Find where the given text appears and provide that cell's center as [x, y] coordinate. 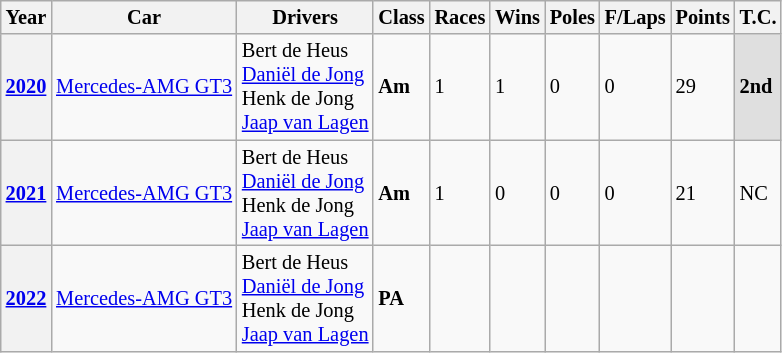
T.C. [758, 17]
F/Laps [636, 17]
Races [460, 17]
2022 [26, 298]
2021 [26, 193]
Class [401, 17]
NC [758, 193]
2nd [758, 87]
Points [703, 17]
21 [703, 193]
2020 [26, 87]
Drivers [305, 17]
29 [703, 87]
Poles [572, 17]
Wins [518, 17]
Year [26, 17]
Car [144, 17]
PA [401, 298]
